Pinpoint the cell where the given text exists, returning its (x, y) midpoint coordinate. 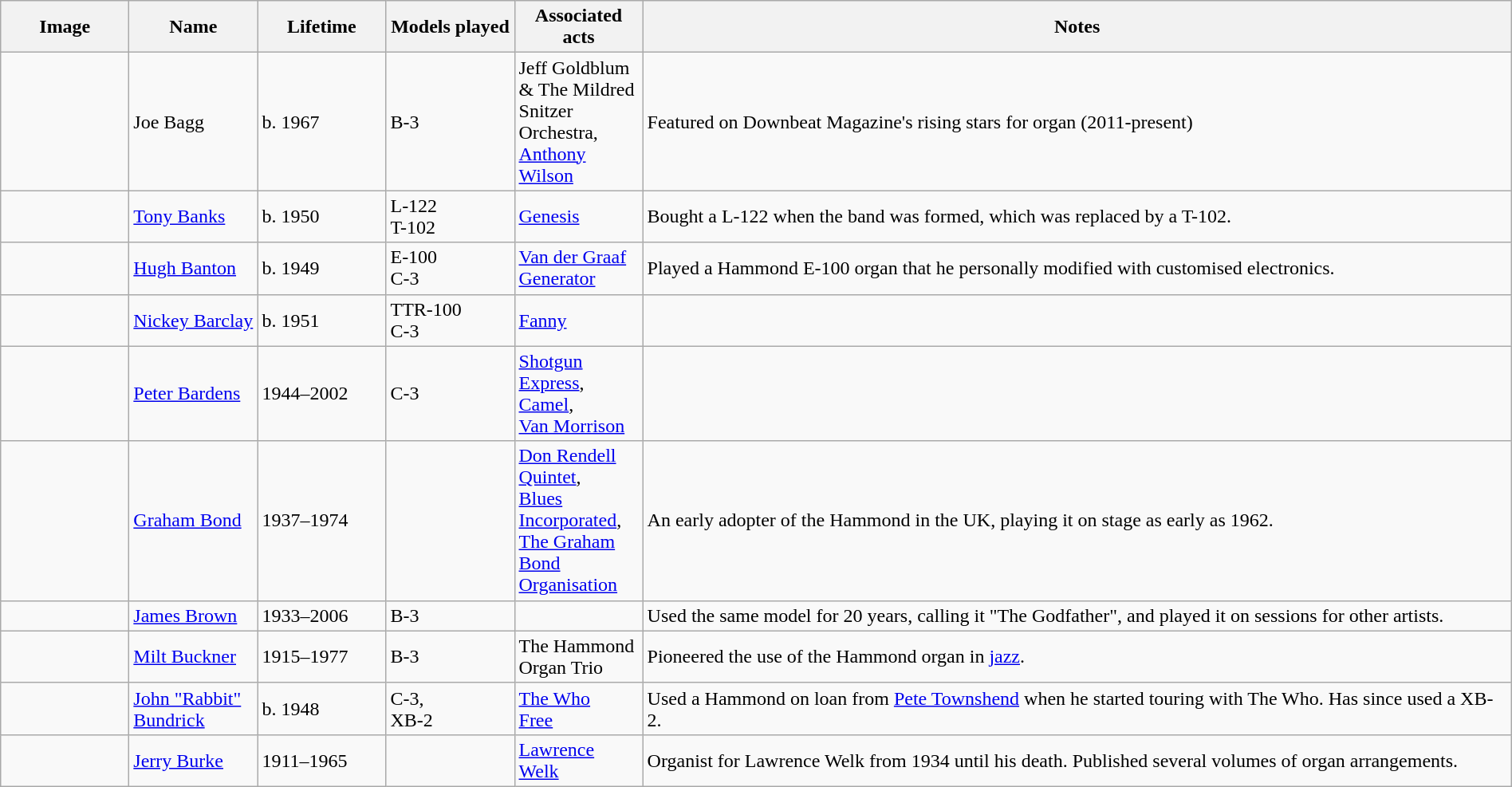
The Hammond Organ Trio (579, 657)
Played a Hammond E-100 organ that he personally modified with customised electronics. (1077, 268)
Jeff Goldblum & The Mildred Snitzer Orchestra, Anthony Wilson (579, 121)
b. 1967 (322, 121)
Used the same model for 20 years, calling it "The Godfather", and played it on sessions for other artists. (1077, 616)
An early adopter of the Hammond in the UK, playing it on stage as early as 1962. (1077, 521)
Notes (1077, 27)
b. 1948 (322, 708)
E-100C-3 (450, 268)
C-3, XB-2 (450, 708)
Lifetime (322, 27)
Shotgun Express, Camel, Van Morrison (579, 394)
Used a Hammond on loan from Pete Townshend when he started touring with The Who. Has since used a XB-2. (1077, 708)
Name (193, 27)
Don Rendell Quintet, Blues Incorporated, The Graham Bond Organisation (579, 521)
Image (65, 27)
Lawrence Welk (579, 761)
1911–1965 (322, 761)
James Brown (193, 616)
John "Rabbit" Bundrick (193, 708)
Jerry Burke (193, 761)
L-122T-102 (450, 217)
C-3 (450, 394)
Nickey Barclay (193, 321)
Milt Buckner (193, 657)
1933–2006 (322, 616)
The WhoFree (579, 708)
Joe Bagg (193, 121)
Featured on Downbeat Magazine's rising stars for organ (2011-present) (1077, 121)
Organist for Lawrence Welk from 1934 until his death. Published several volumes of organ arrangements. (1077, 761)
1937–1974 (322, 521)
b. 1949 (322, 268)
TTR-100C-3 (450, 321)
Tony Banks (193, 217)
Pioneered the use of the Hammond organ in jazz. (1077, 657)
b. 1950 (322, 217)
Models played (450, 27)
b. 1951 (322, 321)
Hugh Banton (193, 268)
Genesis (579, 217)
Van der Graaf Generator (579, 268)
Peter Bardens (193, 394)
1915–1977 (322, 657)
Fanny (579, 321)
Bought a L-122 when the band was formed, which was replaced by a T-102. (1077, 217)
Associated acts (579, 27)
1944–2002 (322, 394)
Graham Bond (193, 521)
